Capture the cell that displays the provided text and extract its (x, y) central coordinate. 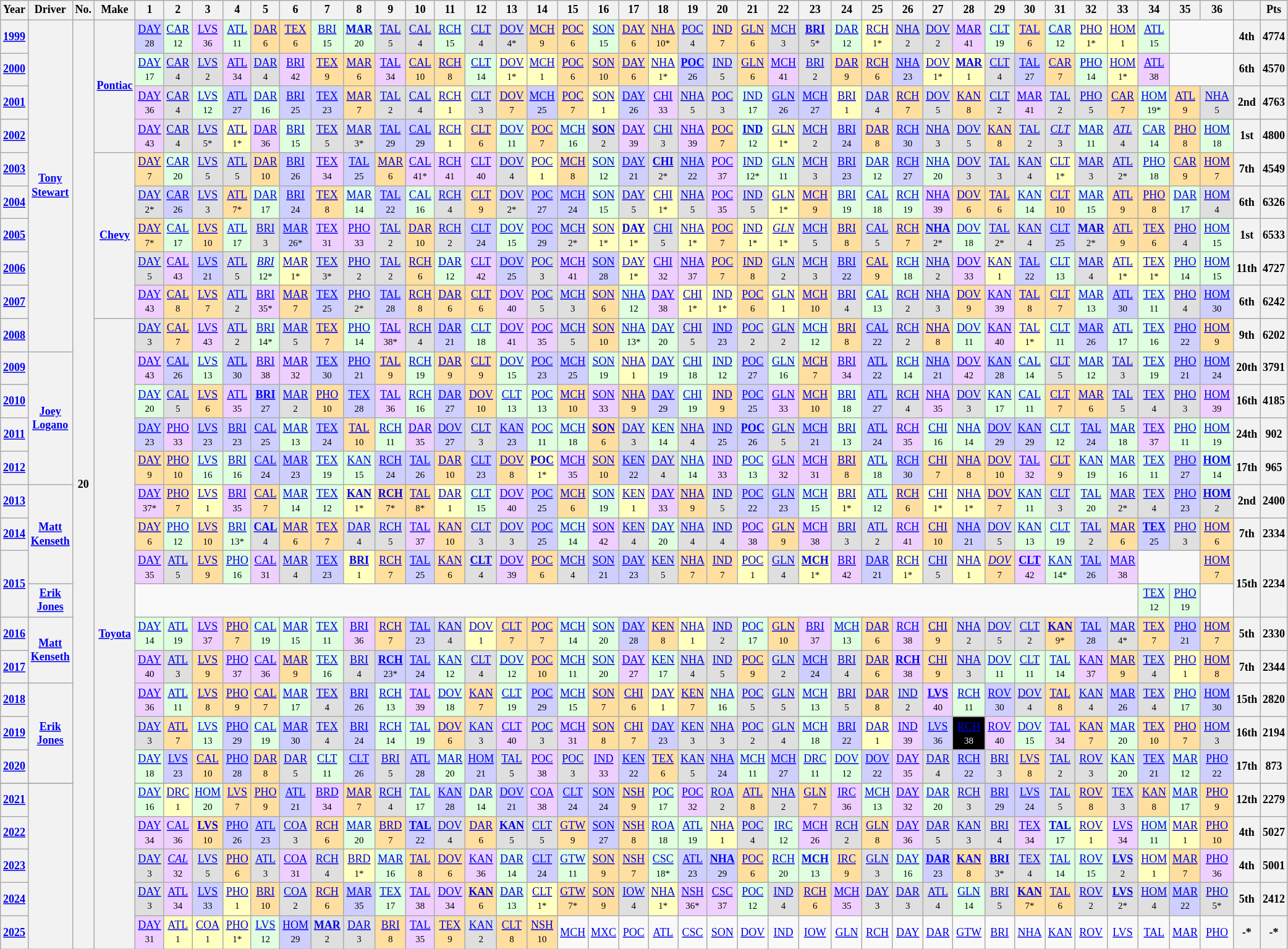
TEX37 (1155, 435)
NSH36* (693, 899)
NHA2* (938, 236)
2330 (1274, 634)
LVS33 (208, 899)
TAL39 (420, 700)
ATL18 (878, 468)
MCH6 (573, 501)
18 (663, 10)
TEX31 (327, 236)
MAR4* (1122, 634)
2008 (15, 335)
CAL22 (878, 335)
MAR30 (295, 733)
DAR23 (938, 866)
30 (1030, 10)
BRI37 (815, 634)
4774 (1274, 36)
KAN14 (1030, 202)
BRI35* (266, 302)
NHA37 (693, 269)
KAN1 (999, 269)
DAR16 (266, 103)
CLT26 (359, 767)
MCH1 (542, 70)
LVS5* (208, 136)
KAN11 (1030, 501)
BRI1* (847, 501)
DAY18 (150, 767)
DAY19 (663, 368)
MCH7 (815, 368)
KAN19 (1091, 468)
MAR5 (295, 335)
PHO23 (1185, 501)
DAY2* (150, 202)
GLN32 (784, 468)
TAL8* (420, 501)
965 (1274, 468)
Pts (1274, 10)
SON33 (604, 401)
NHA23 (907, 70)
COA1 (208, 932)
PHO (1217, 932)
HOM39 (1217, 401)
2004 (15, 202)
TAL10 (359, 435)
6 (295, 10)
Driver (50, 10)
SON42 (604, 534)
SON (722, 932)
CHI16 (938, 435)
BRI36 (359, 634)
GLN10 (784, 634)
HOM24 (1217, 368)
10 (420, 10)
CHI3 (663, 136)
KAN13 (1030, 534)
TAL23 (420, 634)
DAY17 (150, 70)
MXC (604, 932)
KAN20 (1122, 767)
PHO18 (1155, 169)
IND17 (753, 103)
TAL (1155, 932)
RCH24 (391, 468)
14 (542, 10)
CLT14 (481, 70)
16 (604, 10)
21 (753, 10)
6533 (1274, 236)
ROV (1091, 932)
15 (573, 10)
DOV8 (512, 468)
DAY21 (633, 169)
SON27 (604, 833)
ATL12 (878, 501)
PHO28 (237, 767)
2005 (15, 236)
ATL7* (237, 202)
RCH3 (969, 799)
2013 (15, 501)
TEX1* (1155, 269)
CHI19 (693, 401)
CHI2* (663, 169)
Chevy (115, 236)
34 (1155, 10)
ROA2 (722, 799)
DOV27 (450, 435)
POC9 (753, 667)
ROV8 (1091, 799)
DAY40 (150, 667)
24 (847, 10)
4763 (1274, 103)
COA38 (542, 799)
TAL2* (999, 236)
902 (1274, 435)
BRI3* (999, 866)
IRC36 (847, 799)
IRC9 (847, 866)
TEX8 (327, 202)
LVS40 (938, 700)
ATL15 (1155, 36)
7 (327, 10)
IND25 (722, 435)
MCH2 (815, 136)
PHO5* (1217, 899)
MCH1* (815, 568)
RCH (878, 932)
DAY7 (150, 169)
TEX24 (327, 435)
IND (784, 932)
RCH16 (420, 401)
MCH21 (815, 435)
ROV3 (1091, 767)
BRI27 (266, 401)
DAY (907, 932)
CAR14 (1155, 136)
BRI2 (815, 70)
ATL28 (420, 767)
KAN15 (359, 468)
Year (15, 10)
NSH7 (633, 866)
HOM8 (1217, 667)
PHO6 (237, 866)
KEN8 (663, 634)
TEX21 (1155, 767)
BRI10 (266, 899)
SON12 (604, 169)
DOV29 (999, 435)
2194 (1274, 733)
BRD7 (391, 833)
DAY26 (633, 103)
35 (1185, 10)
DRC1 (178, 799)
KAN37 (1091, 667)
4185 (1274, 401)
LVS21 (208, 269)
ATL7 (178, 733)
4570 (1274, 70)
BRI29 (999, 799)
IND23 (722, 335)
TAL38 (420, 899)
ROA18 (663, 833)
PHO2* (359, 302)
CAL11 (1030, 401)
31 (1061, 10)
KEN14 (663, 435)
DAR27 (450, 401)
5001 (1274, 866)
SON28 (604, 269)
KAN17 (999, 401)
2025 (15, 932)
GLN16 (784, 368)
4 (237, 10)
KAN14* (1061, 568)
TAL1* (1030, 335)
CAL24 (266, 468)
MAR18 (1122, 435)
GLN (847, 932)
KAN39 (999, 302)
DOV34 (450, 899)
KEN7 (693, 700)
BRI (999, 932)
IND9 (722, 401)
2334 (1274, 534)
2003 (15, 169)
KEN1 (633, 501)
11th (1247, 269)
DAY33 (663, 501)
5 (266, 10)
NSH9 (633, 799)
GLN33 (784, 401)
CSC37 (722, 899)
SON1* (604, 236)
CLT23 (481, 468)
DOV21 (512, 799)
HOM6 (1217, 534)
LVS (1122, 932)
DAY9 (150, 468)
PHO16 (237, 568)
MAR32 (295, 368)
CAL18 (878, 202)
SON8 (604, 733)
2016 (15, 634)
23 (815, 10)
CAL31 (266, 568)
GTW9 (573, 833)
DOV42 (969, 368)
12 (481, 10)
BRD34 (327, 799)
POC1* (542, 468)
TEX17 (391, 899)
ROV30 (999, 700)
COA31 (295, 866)
DOV22 (878, 767)
NHA10* (663, 36)
PHO11 (1185, 435)
KAN12 (450, 667)
CHI18 (693, 368)
2022 (15, 833)
CLT25 (1061, 236)
GLN26 (784, 103)
HOM14 (1217, 468)
DAY7* (150, 236)
NHA16 (722, 700)
TAL37 (420, 534)
CLT18 (481, 335)
HOM18 (1217, 136)
TEX3* (327, 269)
DAY14 (150, 634)
2019 (15, 733)
NHA7 (693, 568)
POC10 (542, 667)
GLN8 (878, 833)
PHO36 (1217, 866)
COA2 (295, 899)
33 (1122, 10)
RCH15 (450, 36)
ROV2 (1091, 899)
IND39 (907, 733)
RCH27 (907, 169)
MCH12 (815, 335)
CAL16 (420, 202)
IRC12 (784, 833)
POC23 (542, 368)
DOV4* (512, 36)
ATL2* (1122, 169)
RCH20 (784, 866)
LVS6 (208, 401)
SON2 (604, 136)
29 (999, 10)
TAL29 (391, 136)
BRI25 (295, 103)
NHA29 (722, 866)
LVS1 (208, 501)
MAR (1185, 932)
MAR3* (359, 136)
32 (1091, 10)
2 (178, 10)
RCH35 (907, 435)
BRI13* (237, 534)
873 (1274, 767)
DAY32 (907, 799)
LVS2* (1122, 899)
25 (878, 10)
TEX28 (359, 401)
TAL36 (391, 401)
28 (969, 10)
SON1 (604, 103)
2011 (15, 435)
BRI5* (815, 36)
1999 (15, 36)
GLN3 (878, 866)
MAR23 (295, 468)
LVS16 (208, 468)
DOV (753, 932)
9 (391, 10)
2021 (15, 799)
2024 (15, 899)
HOM1* (1122, 70)
MAR11 (1091, 136)
MCH38 (815, 534)
RCH22 (969, 767)
MAR26* (295, 236)
2015 (15, 584)
2820 (1274, 700)
DAY29 (663, 401)
Joey Logano (50, 418)
ROV40 (999, 733)
DAR20 (938, 799)
2002 (15, 136)
RCH5 (391, 534)
PHO5 (1091, 103)
HOM20 (208, 799)
MAR3 (1091, 169)
KEN17 (663, 667)
PHO27 (1185, 468)
BRI14* (266, 335)
Make (115, 10)
GLN23 (784, 501)
22 (784, 10)
DOV33 (969, 269)
NSH8 (633, 833)
DAR (938, 932)
MAR38 (1122, 568)
DAY27 (633, 667)
GTW (969, 932)
CAL14 (1030, 368)
CHI33 (663, 103)
KAN7* (1030, 899)
NHA22 (693, 169)
HOM29 (295, 932)
GLN11 (784, 169)
13 (512, 10)
SON21 (604, 568)
TAL19 (420, 733)
2344 (1274, 667)
1 (150, 10)
POC22 (753, 501)
CAR20 (178, 169)
4549 (1274, 169)
LVS34 (1122, 833)
4727 (1274, 269)
ROV1 (1091, 833)
IOW (815, 932)
DAY1 (663, 700)
2020 (15, 767)
2279 (1274, 799)
TEX5 (327, 136)
KAN23 (512, 435)
TAL32 (1030, 468)
MAR35 (359, 899)
KAN1* (359, 501)
9th (1247, 335)
CHI10 (938, 534)
CAL32 (178, 866)
KAN36 (481, 866)
Toyota (115, 634)
BRI34 (847, 368)
19 (693, 10)
IND8 (753, 269)
PHO19 (1185, 600)
ATL22 (878, 368)
BRI18 (847, 401)
HOM9 (1217, 335)
BRI38 (266, 368)
Pontiac (115, 87)
NHA13* (633, 335)
2012 (15, 468)
ATL1 (178, 932)
MCH26 (815, 833)
2412 (1274, 899)
IND12* (753, 169)
NHA24 (722, 767)
CLT8 (512, 932)
BRI19 (847, 202)
TAL9 (391, 368)
KAN10 (450, 534)
CAL29 (420, 136)
TAL38* (391, 335)
RCH7* (391, 501)
DAY4 (663, 468)
CAR26 (178, 202)
TAL27 (1030, 70)
MCH (573, 932)
TEX30 (327, 368)
SON24 (604, 799)
LVS3 (208, 202)
KAN29 (1030, 435)
4800 (1274, 136)
HOM19* (1155, 103)
2006 (15, 269)
NHA20 (938, 169)
POC32 (693, 799)
KEN3 (693, 733)
GTW11 (573, 866)
POC37 (722, 169)
MCH8 (573, 169)
CLT12 (1061, 435)
HOM21 (481, 767)
GTW7* (573, 899)
CLT15 (481, 501)
ATL38 (1155, 70)
KAN40 (999, 335)
CAL8 (178, 302)
DOV39 (512, 568)
NHA12 (633, 302)
PHO37 (237, 667)
CAL13 (878, 302)
GLN7 (815, 799)
DRC11 (815, 767)
DOV1 (481, 634)
HOM3 (1217, 733)
GLN9 (784, 534)
DAR36 (266, 136)
HOM19 (1217, 435)
ATL (663, 932)
MCH4 (573, 568)
GLN1 (784, 302)
2000 (15, 70)
DOV41 (512, 335)
DOV2* (512, 202)
BRD1* (359, 866)
RCH18 (907, 269)
2007 (15, 302)
2400 (1274, 501)
2023 (15, 866)
PHO12 (178, 534)
PHO26 (237, 833)
24th (1247, 435)
KAN (1061, 932)
2009 (15, 368)
POC (633, 932)
DOV25 (512, 269)
6326 (1274, 202)
CSC18* (663, 866)
KEN4 (633, 534)
DAY39 (633, 136)
CAL9 (878, 269)
Tony Stewart (50, 185)
2018 (15, 700)
MAR1* (295, 269)
DAY31 (150, 932)
TEX3 (1122, 799)
CAL26 (178, 368)
KAN2 (481, 932)
KEN5 (663, 568)
26 (907, 10)
8 (359, 10)
BRI35 (237, 501)
NHA35 (938, 401)
11 (450, 10)
LVS37 (208, 634)
No. (83, 10)
3 (208, 10)
12th (1247, 799)
MCH2* (573, 236)
DAY37* (150, 501)
ATL8 (753, 799)
POC11 (542, 435)
DAY38 (663, 302)
CSC (693, 932)
LVS24 (1030, 799)
CAL17 (178, 236)
2017 (15, 667)
GLN14 (969, 899)
DAR13 (512, 899)
HOM11 (1155, 833)
20th (1247, 368)
BRI12* (266, 269)
BRI16 (237, 468)
TEX10 (1155, 733)
6202 (1274, 335)
IOW4 (633, 899)
17 (633, 10)
36 (1217, 10)
CAL41* (420, 169)
DOV9 (969, 302)
DAR35 (420, 435)
BRI13 (847, 435)
2001 (15, 103)
6242 (1274, 302)
CHI6 (633, 700)
DOV2 (938, 36)
27 (938, 10)
CLT10 (1061, 202)
SON7 (604, 700)
2234 (1274, 584)
TAL20 (1091, 501)
CAR9 (1185, 169)
RCH13 (391, 700)
ROV15 (1091, 866)
POC12 (753, 899)
LVS43 (208, 335)
2010 (15, 401)
5027 (1274, 833)
NSH10 (542, 932)
DAY34 (150, 833)
3791 (1274, 368)
CHI32 (663, 269)
MAR22 (1185, 899)
KAN9* (1061, 634)
2014 (15, 534)
PHO17 (1185, 700)
TAL35 (420, 932)
PHO29 (237, 733)
NHA (1030, 932)
CAL25 (266, 435)
ATL21 (295, 799)
CAL43 (178, 269)
MCH16 (573, 136)
RCH23* (391, 667)
PHO2 (359, 269)
COA3 (295, 833)
ATL35 (237, 401)
HOM2 (1217, 501)
ATL24 (878, 435)
